Identify which cell holds the provided text, then report its (x, y) central coordinate. 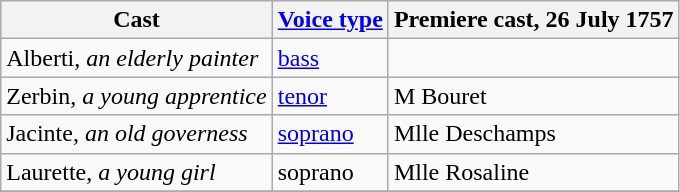
Cast (136, 20)
bass (330, 58)
M Bouret (534, 96)
Alberti, an elderly painter (136, 58)
tenor (330, 96)
Mlle Rosaline (534, 172)
Voice type (330, 20)
Laurette, a young girl (136, 172)
Mlle Deschamps (534, 134)
Premiere cast, 26 July 1757 (534, 20)
Zerbin, a young apprentice (136, 96)
Jacinte, an old governess (136, 134)
